Capture the cell that displays the provided text and extract its [X, Y] central coordinate. 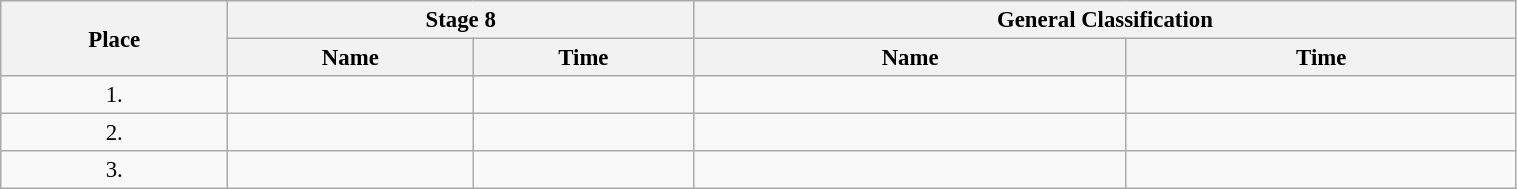
Stage 8 [461, 20]
2. [114, 133]
1. [114, 95]
3. [114, 170]
General Classification [1105, 20]
Place [114, 38]
